Determine the [X, Y] coordinate at the center of the cell enclosing the given text.  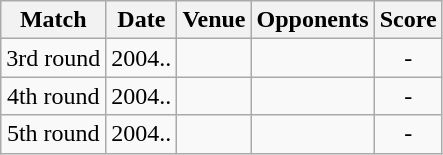
Score [408, 20]
5th round [54, 134]
Date [142, 20]
Venue [214, 20]
4th round [54, 96]
3rd round [54, 58]
Opponents [312, 20]
Match [54, 20]
